From the cell containing the given text, extract its center point as [X, Y] coordinate. 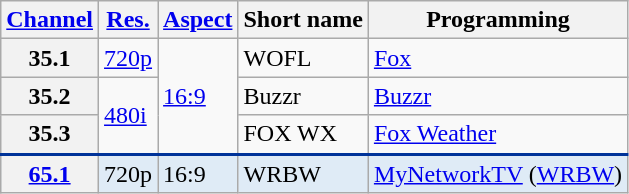
Fox Weather [498, 134]
Channel [50, 20]
WOFL [303, 58]
WRBW [303, 174]
Res. [128, 20]
35.2 [50, 96]
65.1 [50, 174]
35.3 [50, 134]
Programming [498, 20]
480i [128, 116]
35.1 [50, 58]
Short name [303, 20]
MyNetworkTV (WRBW) [498, 174]
Aspect [198, 20]
Fox [498, 58]
FOX WX [303, 134]
